Scan for the cell matching the given text and deliver its [X, Y] coordinate at center. 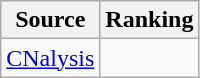
Ranking [150, 20]
Source [50, 20]
CNalysis [50, 58]
